Extract the (x, y) coordinate from the center of the cell holding the provided text.  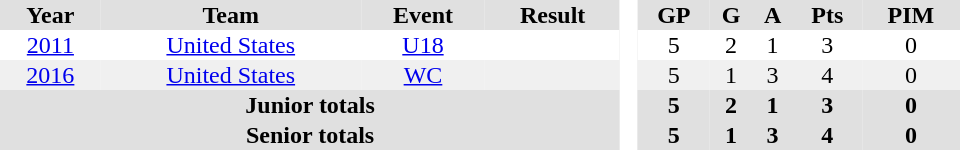
U18 (423, 45)
GP (674, 15)
2011 (50, 45)
2016 (50, 75)
WC (423, 75)
PIM (911, 15)
Pts (828, 15)
Senior totals (310, 135)
A (773, 15)
Junior totals (310, 105)
Result (552, 15)
G (732, 15)
Event (423, 15)
Team (231, 15)
Year (50, 15)
